Return the (x, y) coordinate for the center point of the cell that contains the specified text.  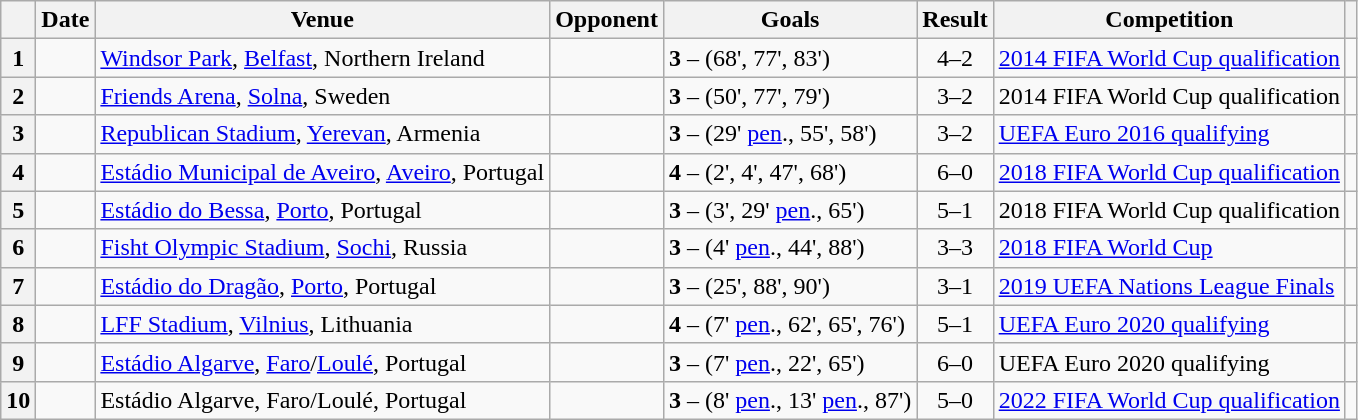
3 – (7' pen., 22', 65') (790, 362)
2022 FIFA World Cup qualification (1169, 400)
Opponent (607, 20)
9 (18, 362)
1 (18, 58)
4 – (7' pen., 62', 65', 76') (790, 324)
3 – (68', 77', 83') (790, 58)
Goals (790, 20)
5 (18, 210)
Windsor Park, Belfast, Northern Ireland (322, 58)
Estádio do Dragão, Porto, Portugal (322, 286)
4 (18, 172)
6 (18, 248)
2018 FIFA World Cup (1169, 248)
3 (18, 134)
LFF Stadium, Vilnius, Lithuania (322, 324)
UEFA Euro 2016 qualifying (1169, 134)
3 – (4' pen., 44', 88') (790, 248)
Fisht Olympic Stadium, Sochi, Russia (322, 248)
3 – (8' pen., 13' pen., 87') (790, 400)
Venue (322, 20)
3 – (50', 77', 79') (790, 96)
8 (18, 324)
Competition (1169, 20)
4–2 (955, 58)
2019 UEFA Nations League Finals (1169, 286)
3–3 (955, 248)
3 – (29' pen., 55', 58') (790, 134)
3 – (3', 29' pen., 65') (790, 210)
7 (18, 286)
10 (18, 400)
Estádio Municipal de Aveiro, Aveiro, Portugal (322, 172)
Result (955, 20)
Friends Arena, Solna, Sweden (322, 96)
2 (18, 96)
Republican Stadium, Yerevan, Armenia (322, 134)
3–1 (955, 286)
5–0 (955, 400)
Estádio do Bessa, Porto, Portugal (322, 210)
Date (66, 20)
3 – (25', 88', 90') (790, 286)
4 – (2', 4', 47', 68') (790, 172)
